Find where the given text appears and provide that cell's center as (x, y) coordinate. 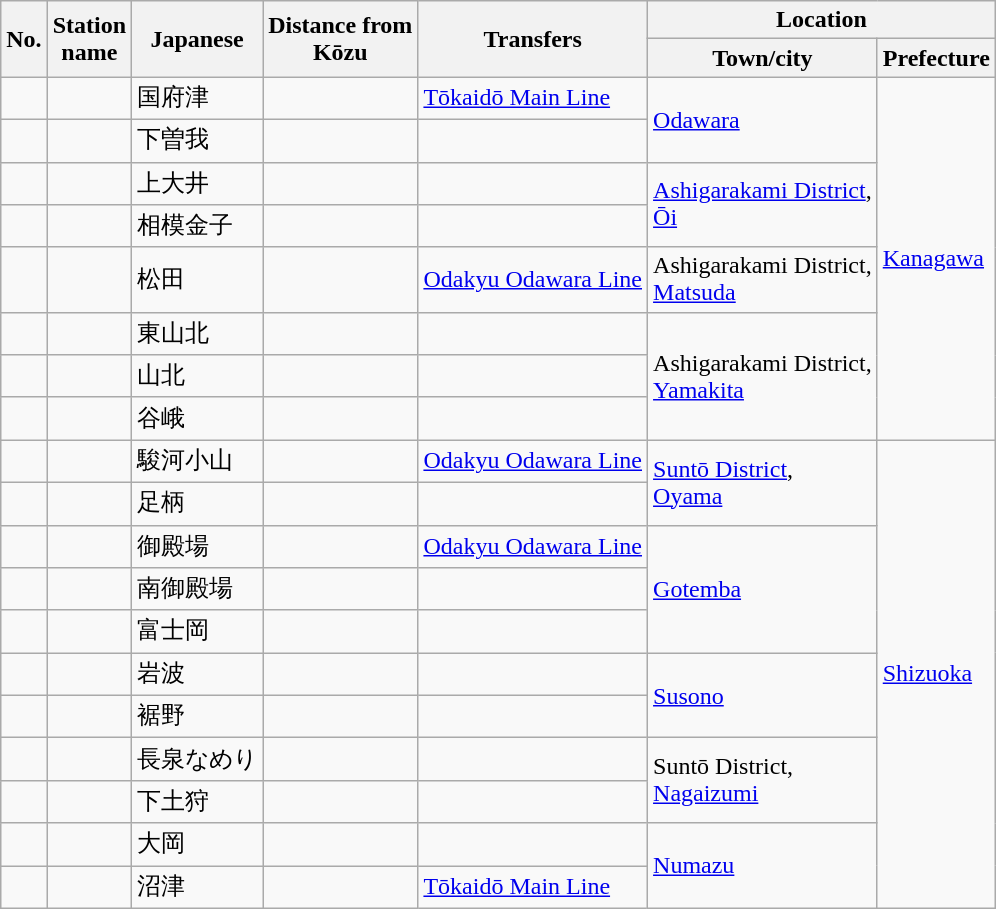
国府津 (198, 98)
Numazu (763, 866)
松田 (198, 280)
Town/city (763, 58)
Ashigarakami District,Ōi (763, 204)
岩波 (198, 674)
Ashigarakami District,Matsuda (763, 280)
足柄 (198, 504)
山北 (198, 376)
Ashigarakami District,Yamakita (763, 376)
Kanagawa (936, 258)
裾野 (198, 716)
上大井 (198, 184)
Stationname (89, 39)
Gotemba (763, 589)
御殿場 (198, 546)
富士岡 (198, 632)
下土狩 (198, 802)
南御殿場 (198, 590)
Distance fromKōzu (340, 39)
東山北 (198, 334)
Suntō District,Oyama (763, 482)
Location (822, 20)
Susono (763, 696)
No. (24, 39)
Suntō District,Nagaizumi (763, 780)
Shizuoka (936, 674)
駿河小山 (198, 462)
谷峨 (198, 418)
相模金子 (198, 226)
Prefecture (936, 58)
Odawara (763, 120)
長泉なめり (198, 760)
Transfers (533, 39)
Japanese (198, 39)
下曽我 (198, 140)
大岡 (198, 844)
沼津 (198, 888)
